Find where the given text appears and provide that cell's center as (x, y) coordinate. 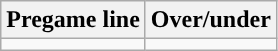
Pregame line (74, 20)
Over/under (210, 20)
